Locate the cell with the specified text and output its (X, Y) center coordinate. 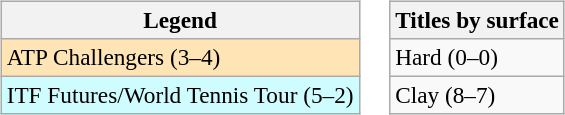
ATP Challengers (3–4) (180, 57)
Titles by surface (478, 20)
ITF Futures/World Tennis Tour (5–2) (180, 95)
Legend (180, 20)
Hard (0–0) (478, 57)
Clay (8–7) (478, 95)
